Search for the cell housing the specified text and yield its [X, Y] center coordinate. 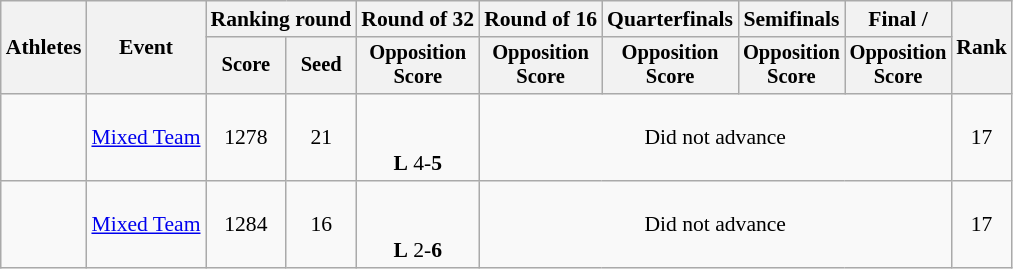
Athletes [44, 48]
Score [246, 66]
L 2-6 [418, 224]
Final / [898, 19]
Quarterfinals [670, 19]
Round of 16 [540, 19]
1284 [246, 224]
Event [146, 48]
L 4-5 [418, 138]
Seed [321, 66]
1278 [246, 138]
16 [321, 224]
21 [321, 138]
Ranking round [282, 19]
Semifinals [792, 19]
Round of 32 [418, 19]
Rank [982, 48]
